Extract the [X, Y] coordinate from the center of the cell holding the provided text.  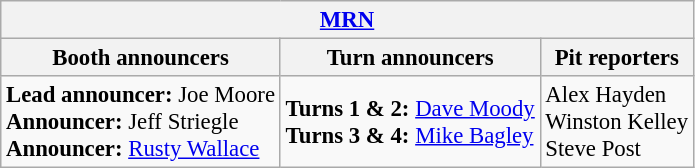
MRN [348, 20]
Turn announcers [410, 58]
Turns 1 & 2: Dave MoodyTurns 3 & 4: Mike Bagley [410, 122]
Pit reporters [616, 58]
Booth announcers [141, 58]
Alex HaydenWinston KelleySteve Post [616, 122]
Lead announcer: Joe MooreAnnouncer: Jeff StriegleAnnouncer: Rusty Wallace [141, 122]
